Find where the given text appears and provide that cell's center as [x, y] coordinate. 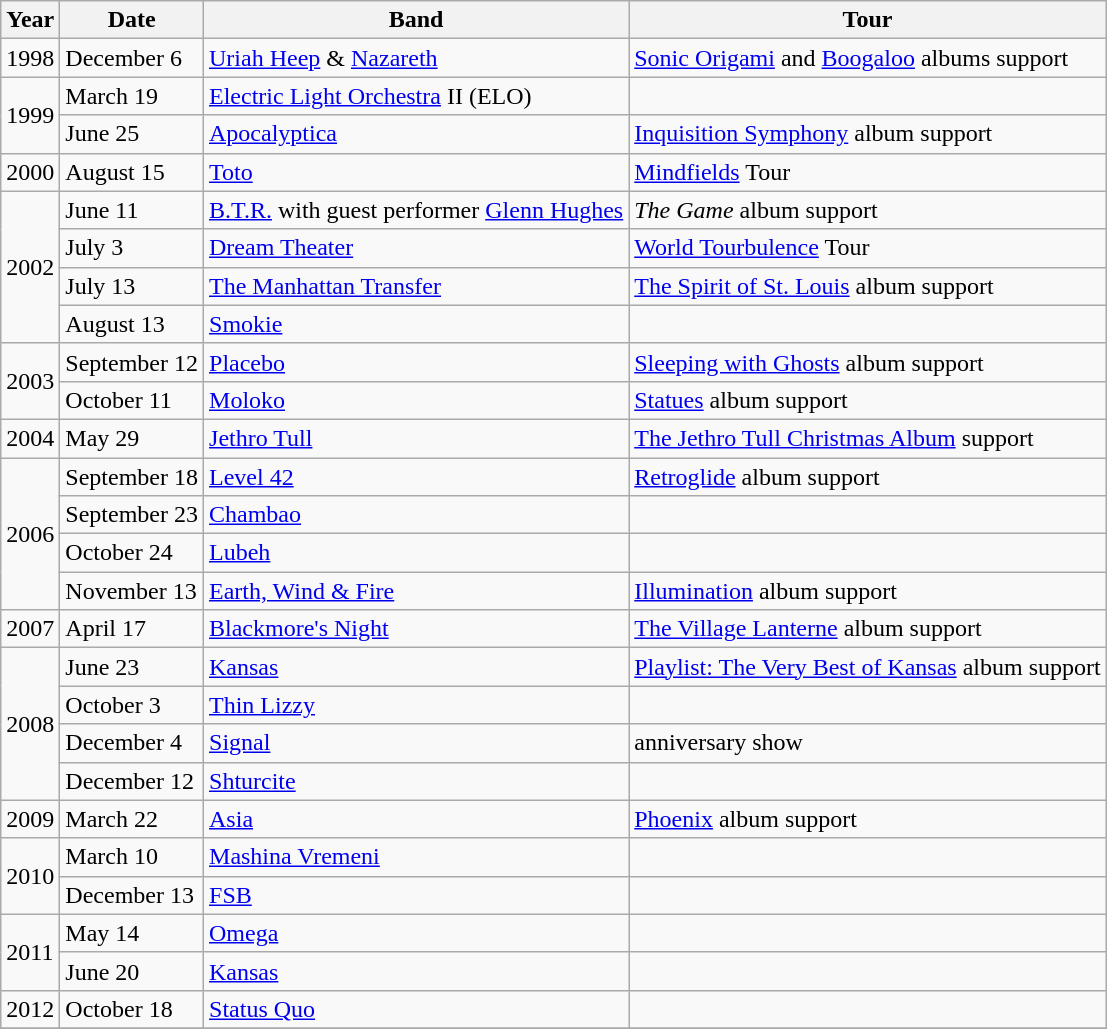
2012 [30, 1009]
2003 [30, 381]
The Game album support [868, 210]
FSB [416, 895]
Placebo [416, 362]
Year [30, 20]
2007 [30, 629]
September 23 [132, 515]
The Village Lanterne album support [868, 629]
B.T.R. with guest performer Glenn Hughes [416, 210]
Dream Theater [416, 248]
June 25 [132, 134]
April 17 [132, 629]
2006 [30, 534]
December 6 [132, 58]
October 3 [132, 705]
2010 [30, 876]
March 10 [132, 857]
November 13 [132, 591]
October 11 [132, 400]
May 29 [132, 438]
Jethro Tull [416, 438]
Lubeh [416, 553]
Apocalyptica [416, 134]
Mashina Vremeni [416, 857]
May 14 [132, 933]
Inquisition Symphony album support [868, 134]
1998 [30, 58]
Level 42 [416, 477]
Omega [416, 933]
Playlist: The Very Best of Kansas album support [868, 667]
September 12 [132, 362]
Uriah Heep & Nazareth [416, 58]
The Manhattan Transfer [416, 286]
Smokie [416, 324]
September 18 [132, 477]
December 12 [132, 781]
Asia [416, 819]
December 13 [132, 895]
July 3 [132, 248]
July 13 [132, 286]
Statues album support [868, 400]
2000 [30, 172]
Mindfields Tour [868, 172]
Phoenix album support [868, 819]
2011 [30, 952]
Sonic Origami and Boogaloo albums support [868, 58]
October 18 [132, 1009]
June 23 [132, 667]
October 24 [132, 553]
Moloko [416, 400]
1999 [30, 115]
anniversary show [868, 743]
World Tourbulence Tour [868, 248]
March 22 [132, 819]
Earth, Wind & Fire [416, 591]
2004 [30, 438]
Blackmore's Night [416, 629]
Tour [868, 20]
2009 [30, 819]
The Spirit of St. Louis album support [868, 286]
Illumination album support [868, 591]
Retroglide album support [868, 477]
August 15 [132, 172]
June 11 [132, 210]
2008 [30, 724]
June 20 [132, 971]
Signal [416, 743]
The Jethro Tull Christmas Album support [868, 438]
Band [416, 20]
December 4 [132, 743]
Shturcite [416, 781]
March 19 [132, 96]
Date [132, 20]
Electric Light Orchestra II (ELO) [416, 96]
2002 [30, 267]
Toto [416, 172]
Chambao [416, 515]
Status Quo [416, 1009]
Thin Lizzy [416, 705]
Sleeping with Ghosts album support [868, 362]
August 13 [132, 324]
